Determine the (X, Y) coordinate at the center of the cell enclosing the given text.  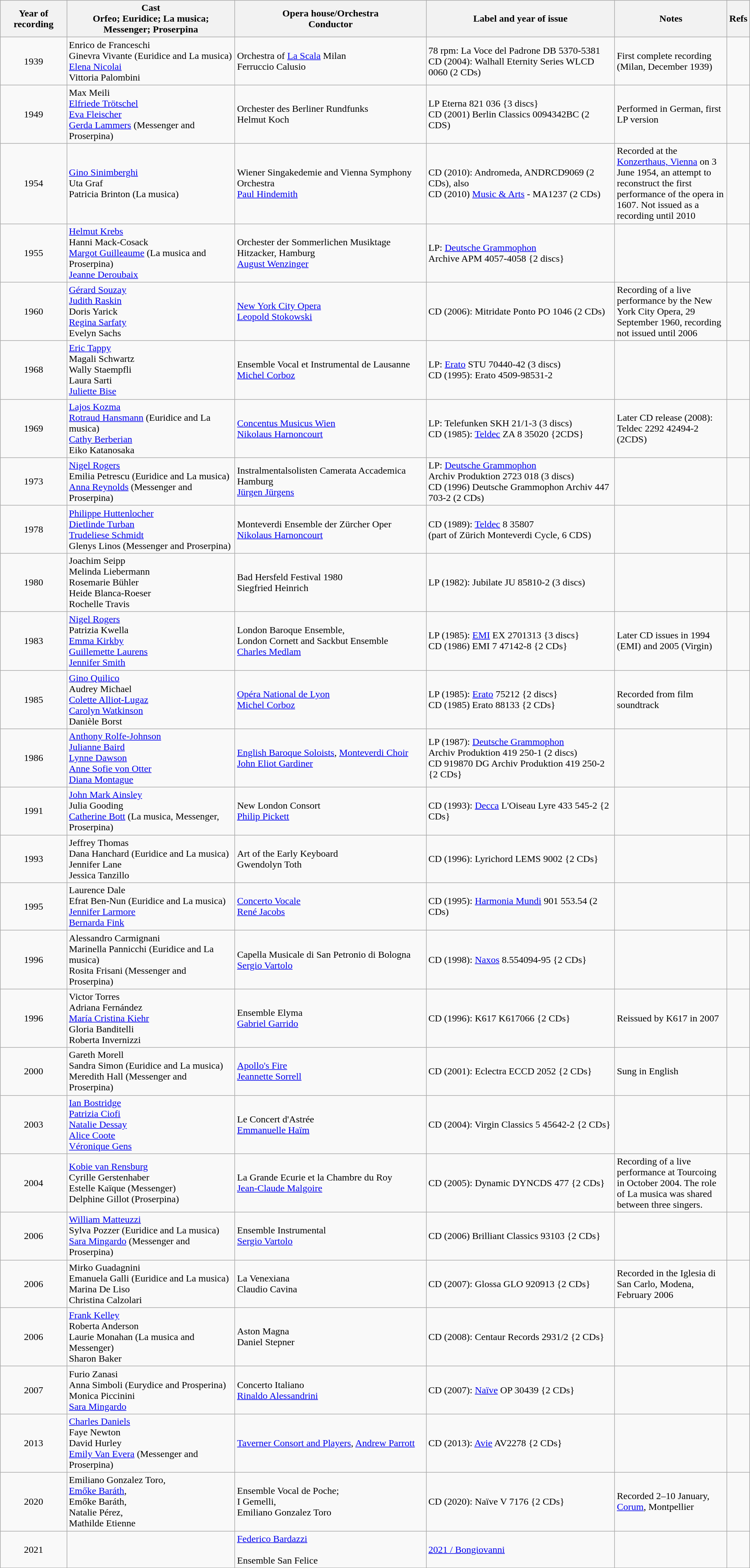
Gino SinimberghiUta GrafPatricia Brinton (La musica) (151, 184)
CD (2006) Brilliant Classics 93103 {2 CDs} (521, 1236)
Refs (738, 19)
William MatteuzziSylva Pozzer (Euridice and La musica)Sara Mingardo (Messenger and Proserpina) (151, 1236)
Gino QuilicoAudrey MichaelColette Alliot-LugazCarolyn WatkinsonDanièle Borst (151, 699)
Notes (671, 19)
New London ConsortPhilip Pickett (331, 811)
Orchester der Sommerlichen Musiktage Hitzacker, HamburgAugust Wenzinger (331, 253)
Philippe HuttenlocherDietlinde TurbanTrudeliese SchmidtGlenys Linos (Messenger and Proserpina) (151, 529)
Frank KelleyRoberta AndersonLaurie Monahan (La musica and Messenger)Sharon Baker (151, 1337)
Sung in English (671, 1072)
Recorded from film soundtrack (671, 699)
Joachim SeippMelinda LiebermannRosemarie Bühler Heide Blanca-RoeserRochelle Travis (151, 582)
CD (1996): K617 K617066 {2 CDs} (521, 1018)
CD (1998): Naxos 8.554094-95 {2 CDs} (521, 960)
Max MeiliElfriede TrötschelEva FleischerGerda Lammers (Messenger and Proserpina) (151, 114)
Le Concert d'AstréeEmmanuelle Haïm (331, 1124)
1978 (34, 529)
2021 (34, 1549)
English Baroque Soloists, Monteverdi ChoirJohn Eliot Gardiner (331, 758)
Lajos KozmaRotraud Hansmann (Euridice and La musica)Cathy Berberian Eiko Katanosaka (151, 428)
Furio ZanasiAnna Simboli (Eurydice and Prosperina)Monica PiccininiSara Mingardo (151, 1390)
Wiener Singakedemie and Vienna Symphony OrchestraPaul Hindemith (331, 184)
CD (2006): Mitridate Ponto PO 1046 (2 CDs) (521, 311)
First complete recording (Milan, December 1939) (671, 61)
1968 (34, 370)
LP: Deutsche Grammophon Archiv Produktion 2723 018 (3 discs)CD (1996) Deutsche Grammophon Archiv 447 703-2 (2 CDs) (521, 482)
Helmut KrebsHanni Mack-Cosack Margot Guilleaume (La musica and Proserpina)Jeanne Deroubaix (151, 253)
La Grande Ecurie et la Chambre du RoyJean-Claude Malgoire (331, 1183)
Mirko GuadagniniEmanuela Galli (Euridice and La musica)Marina De LisoChristina Calzolari (151, 1284)
CD (1995): Harmonia Mundi 901 553.54 (2 CDs) (521, 906)
1949 (34, 114)
1960 (34, 311)
New York City OperaLeopold Stokowski (331, 311)
Jeffrey ThomasDana Hanchard (Euridice and La musica)Jennifer LaneJessica Tanzillo (151, 859)
1983 (34, 641)
1969 (34, 428)
2004 (34, 1183)
1954 (34, 184)
Year of recording (34, 19)
1980 (34, 582)
CD (1993): Decca L'Oiseau Lyre 433 545-2 {2 CDs} (521, 811)
Aston MagnaDaniel Stepner (331, 1337)
1986 (34, 758)
Gérard SouzayJudith RaskinDoris YarickRegina Sarfaty Evelyn Sachs (151, 311)
John Mark AinsleyJulia GoodingCatherine Bott (La musica, Messenger, Proserpina) (151, 811)
CastOrfeo; Euridice; La musica; Messenger; Proserpina (151, 19)
Eric TappyMagali SchwartzWally StaempfliLaura SartiJuliette Bise (151, 370)
CD (1996): Lyrichord LEMS 9002 {2 CDs} (521, 859)
Instralmentalsolisten Camerata Accademica HamburgJürgen Jürgens (331, 482)
2000 (34, 1072)
LP Eterna 821 036 {3 discs}CD (2001) Berlin Classics 0094342BC (2 CDS) (521, 114)
LP: Deutsche Grammophon Archive APM 4057-4058 {2 discs} (521, 253)
LP: Telefunken SKH 21/1-3 (3 discs)CD (1985): Teldec ZA 8 35020 {2CDS} (521, 428)
CD (2005): Dynamic DYNCDS 477 {2 CDs} (521, 1183)
Concerto VocaleRené Jacobs (331, 906)
Emiliano Gonzalez Toro,Emőke Baráth,Emőke Baráth,Natalie Pérez,Mathilde Etienne (151, 1501)
CD (2007): Naïve OP 30439 {2 CDs} (521, 1390)
1985 (34, 699)
Concentus Musicus WienNikolaus Harnoncourt (331, 428)
Ensemble ElymaGabriel Garrido (331, 1018)
1991 (34, 811)
Performed in German, first LP version (671, 114)
LP (1985): Erato 75212 {2 discs}CD (1985) Erato 88133 {2 CDs} (521, 699)
Later CD release (2008): Teldec 2292 42494-2 (2CDS) (671, 428)
CD (1989): Teldec 8 35807 (part of Zürich Monteverdi Cycle, 6 CDS) (521, 529)
Ensemble Vocal et Instrumental de LausanneMichel Corboz (331, 370)
1973 (34, 482)
CD (2008): Centaur Records 2931/2 {2 CDs} (521, 1337)
Later CD issues in 1994 (EMI) and 2005 (Virgin) (671, 641)
Bad Hersfeld Festival 1980Siegfried Heinrich (331, 582)
2013 (34, 1443)
Federico BardazziEnsemble San Felice (331, 1549)
Label and year of issue (521, 19)
Nigel RogersEmilia Petrescu (Euridice and La musica)Anna Reynolds (Messenger and Proserpina) (151, 482)
1955 (34, 253)
LP (1982): Jubilate JU 85810-2 (3 discs) (521, 582)
Reissued by K617 in 2007 (671, 1018)
Gareth MorellSandra Simon (Euridice and La musica)Meredith Hall (Messenger and Proserpina) (151, 1072)
78 rpm: La Voce del Padrone DB 5370-5381CD (2004): Walhall Eternity Series WLCD 0060 (2 CDs) (521, 61)
CD (2010): Andromeda, ANDRCD9069 (2 CDs), alsoCD (2010) Music & Arts - MA1237 (2 CDs) (521, 184)
CD (2020): Naïve V 7176 {2 CDs} (521, 1501)
CD (2013): Avie AV2278 {2 CDs} (521, 1443)
1995 (34, 906)
Opéra National de LyonMichel Corboz (331, 699)
Recording of a live performance by the New York City Opera, 29 September 1960, recording not issued until 2006 (671, 311)
Apollo's FireJeannette Sorrell (331, 1072)
Recorded 2–10 January, Corum, Montpellier (671, 1501)
CD (2004): Virgin Classics 5 45642-2 {2 CDs} (521, 1124)
Anthony Rolfe-JohnsonJulianne BairdLynne DawsonAnne Sofie von OtterDiana Montague (151, 758)
Taverner Consort and Players, Andrew Parrott (331, 1443)
LP: Erato STU 70440-42 (3 discs)CD (1995): Erato 4509-98531-2 (521, 370)
Orchestra of La Scala MilanFerruccio Calusio (331, 61)
2020 (34, 1501)
Art of the Early KeyboardGwendolyn Toth (331, 859)
Kobie van RensburgCyrille GerstenhaberEstelle Kaïque (Messenger)Delphine Gillot (Proserpina) (151, 1183)
Recording of a live performance at Tourcoing in October 2004. The role of La musica was shared between three singers. (671, 1183)
Recorded in the Iglesia di San Carlo, Modena, February 2006 (671, 1284)
1993 (34, 859)
Capella Musicale di San Petronio di BolognaSergio Vartolo (331, 960)
Opera house/OrchestraConductor (331, 19)
Victor TorresAdriana FernándezMaría Cristina KiehrGloria BanditelliRoberta Invernizzi (151, 1018)
Monteverdi Ensemble der Zürcher OperNikolaus Harnoncourt (331, 529)
CD (2001): Eclectra ECCD 2052 {2 CDs} (521, 1072)
CD (2007): Glossa GLO 920913 {2 CDs} (521, 1284)
Laurence DaleEfrat Ben-Nun (Euridice and La musica)Jennifer Larmore Bernarda Fink (151, 906)
Concerto ItalianoRinaldo Alessandrini (331, 1390)
Charles DanielsFaye NewtonDavid HurleyEmily Van Evera (Messenger and Proserpina) (151, 1443)
Enrico de FranceschiGinevra Vivante (Euridice and La musica) Elena Nicolai Vittoria Palombini (151, 61)
1939 (34, 61)
La VenexianaClaudio Cavina (331, 1284)
LP (1987): Deutsche Grammophon Archiv Produktion 419 250-1 (2 discs)CD 919870 DG Archiv Produktion 419 250-2 {2 CDs} (521, 758)
2021 / Bongiovanni (521, 1549)
2003 (34, 1124)
Orchester des Berliner Rundfunks Helmut Koch (331, 114)
Ensemble Instrumental Sergio Vartolo (331, 1236)
Ian BostridgePatrizia CiofiNatalie DessayAlice CooteVéronique Gens (151, 1124)
Alessandro CarmignaniMarinella Pannicchi (Euridice and La musica)Rosita Frisani (Messenger and Proserpina) (151, 960)
LP (1985): EMI EX 2701313 {3 discs}CD (1986) EMI 7 47142-8 {2 CDs} (521, 641)
Ensemble Vocal de Poche;I Gemelli,Emiliano Gonzalez Toro (331, 1501)
London Baroque Ensemble, London Cornett and Sackbut EnsembleCharles Medlam (331, 641)
Nigel RogersPatrizia KwellaEmma KirkbyGuillemette LaurensJennifer Smith (151, 641)
2007 (34, 1390)
